Return the (x, y) coordinate for the center point of the cell that contains the specified text.  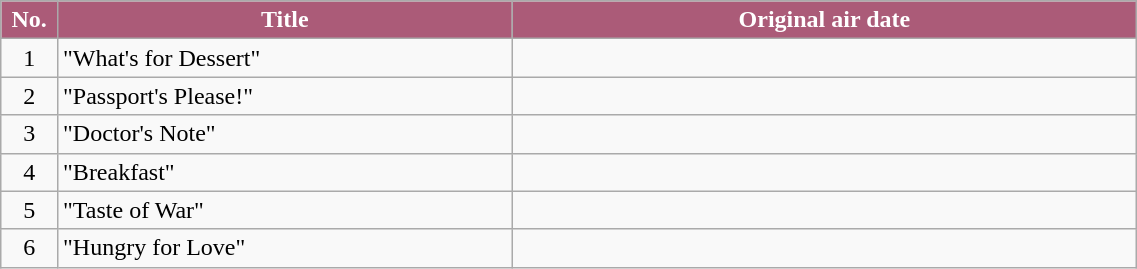
2 (30, 96)
"Taste of War" (285, 210)
"What's for Dessert" (285, 58)
Title (285, 20)
"Hungry for Love" (285, 248)
1 (30, 58)
"Passport's Please!" (285, 96)
No. (30, 20)
"Breakfast" (285, 172)
"Doctor's Note" (285, 134)
4 (30, 172)
6 (30, 248)
Original air date (824, 20)
5 (30, 210)
3 (30, 134)
